Locate the cell with the specified text and output its [x, y] center coordinate. 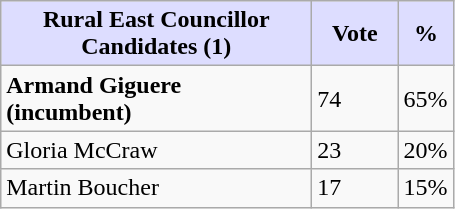
Rural East Councillor Candidates (1) [156, 34]
23 [355, 150]
Martin Boucher [156, 188]
74 [355, 98]
65% [426, 98]
17 [355, 188]
% [426, 34]
Armand Giguere (incumbent) [156, 98]
Gloria McCraw [156, 150]
Vote [355, 34]
20% [426, 150]
15% [426, 188]
